Output the (x, y) coordinate of the center of the cell containing the given text.  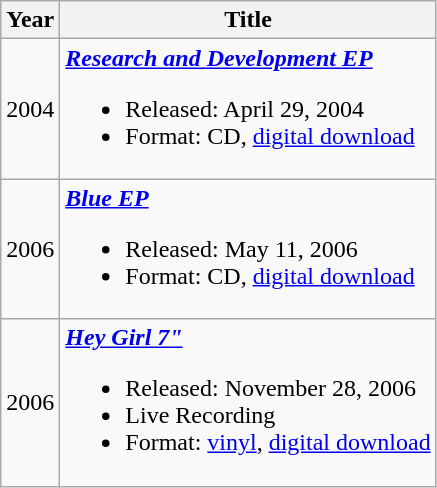
Title (248, 20)
2004 (30, 109)
Blue EPReleased: May 11, 2006Format: CD, digital download (248, 249)
Hey Girl 7"Released: November 28, 2006Live RecordingFormat: vinyl, digital download (248, 402)
Research and Development EPReleased: April 29, 2004Format: CD, digital download (248, 109)
Year (30, 20)
